Capture the cell that displays the provided text and extract its (x, y) central coordinate. 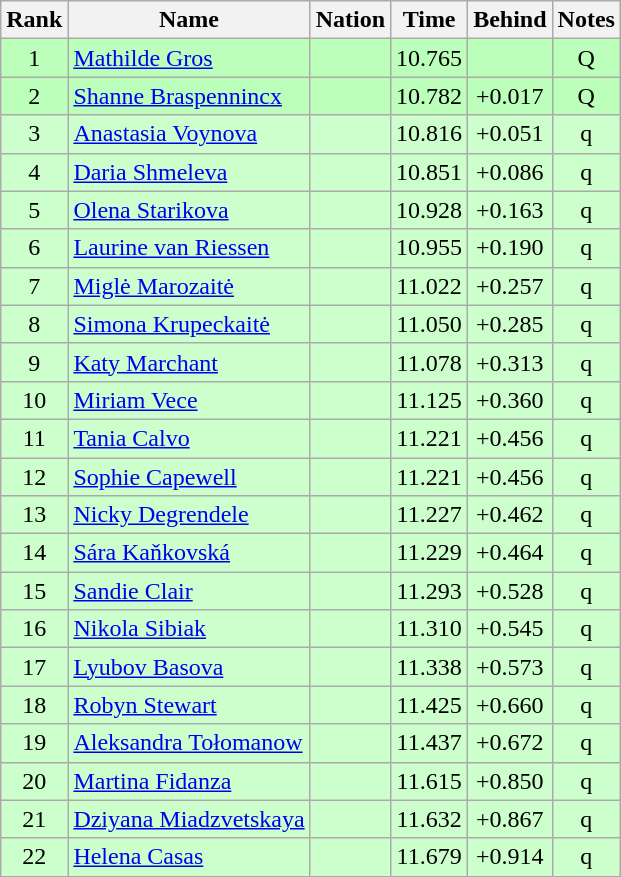
Name (189, 20)
11.050 (430, 324)
Olena Starikova (189, 210)
18 (34, 705)
11.293 (430, 591)
16 (34, 629)
Notes (586, 20)
+0.528 (510, 591)
+0.660 (510, 705)
Sára Kaňkovská (189, 553)
11.615 (430, 781)
11.125 (430, 400)
17 (34, 667)
Dziyana Miadzvetskaya (189, 819)
+0.313 (510, 362)
7 (34, 286)
Katy Marchant (189, 362)
+0.462 (510, 515)
Nation (350, 20)
Aleksandra Tołomanow (189, 743)
Robyn Stewart (189, 705)
+0.163 (510, 210)
Mathilde Gros (189, 58)
+0.190 (510, 248)
+0.867 (510, 819)
1 (34, 58)
3 (34, 134)
+0.017 (510, 96)
Nicky Degrendele (189, 515)
11.310 (430, 629)
10.782 (430, 96)
11.632 (430, 819)
12 (34, 477)
+0.257 (510, 286)
Martina Fidanza (189, 781)
11.229 (430, 553)
Anastasia Voynova (189, 134)
Time (430, 20)
11.227 (430, 515)
11.338 (430, 667)
10.851 (430, 172)
+0.285 (510, 324)
+0.086 (510, 172)
10.816 (430, 134)
+0.360 (510, 400)
11.437 (430, 743)
11 (34, 438)
Lyubov Basova (189, 667)
10.928 (430, 210)
11.425 (430, 705)
6 (34, 248)
11.679 (430, 857)
5 (34, 210)
Nikola Sibiak (189, 629)
11.078 (430, 362)
9 (34, 362)
8 (34, 324)
+0.573 (510, 667)
Miglė Marozaitė (189, 286)
21 (34, 819)
+0.464 (510, 553)
20 (34, 781)
4 (34, 172)
2 (34, 96)
15 (34, 591)
14 (34, 553)
+0.545 (510, 629)
+0.850 (510, 781)
Laurine van Riessen (189, 248)
Shanne Braspennincx (189, 96)
+0.051 (510, 134)
Daria Shmeleva (189, 172)
19 (34, 743)
Miriam Vece (189, 400)
13 (34, 515)
10 (34, 400)
Helena Casas (189, 857)
+0.672 (510, 743)
Sophie Capewell (189, 477)
Rank (34, 20)
10.955 (430, 248)
+0.914 (510, 857)
Tania Calvo (189, 438)
22 (34, 857)
Sandie Clair (189, 591)
11.022 (430, 286)
Simona Krupeckaitė (189, 324)
Behind (510, 20)
10.765 (430, 58)
